Determine the [x, y] coordinate at the center of the cell enclosing the given text.  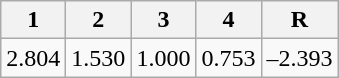
4 [228, 20]
–2.393 [300, 58]
1.000 [164, 58]
0.753 [228, 58]
R [300, 20]
1 [34, 20]
1.530 [98, 58]
2.804 [34, 58]
2 [98, 20]
3 [164, 20]
